Provide the [X, Y] coordinate of the cell's center where the given text is located.  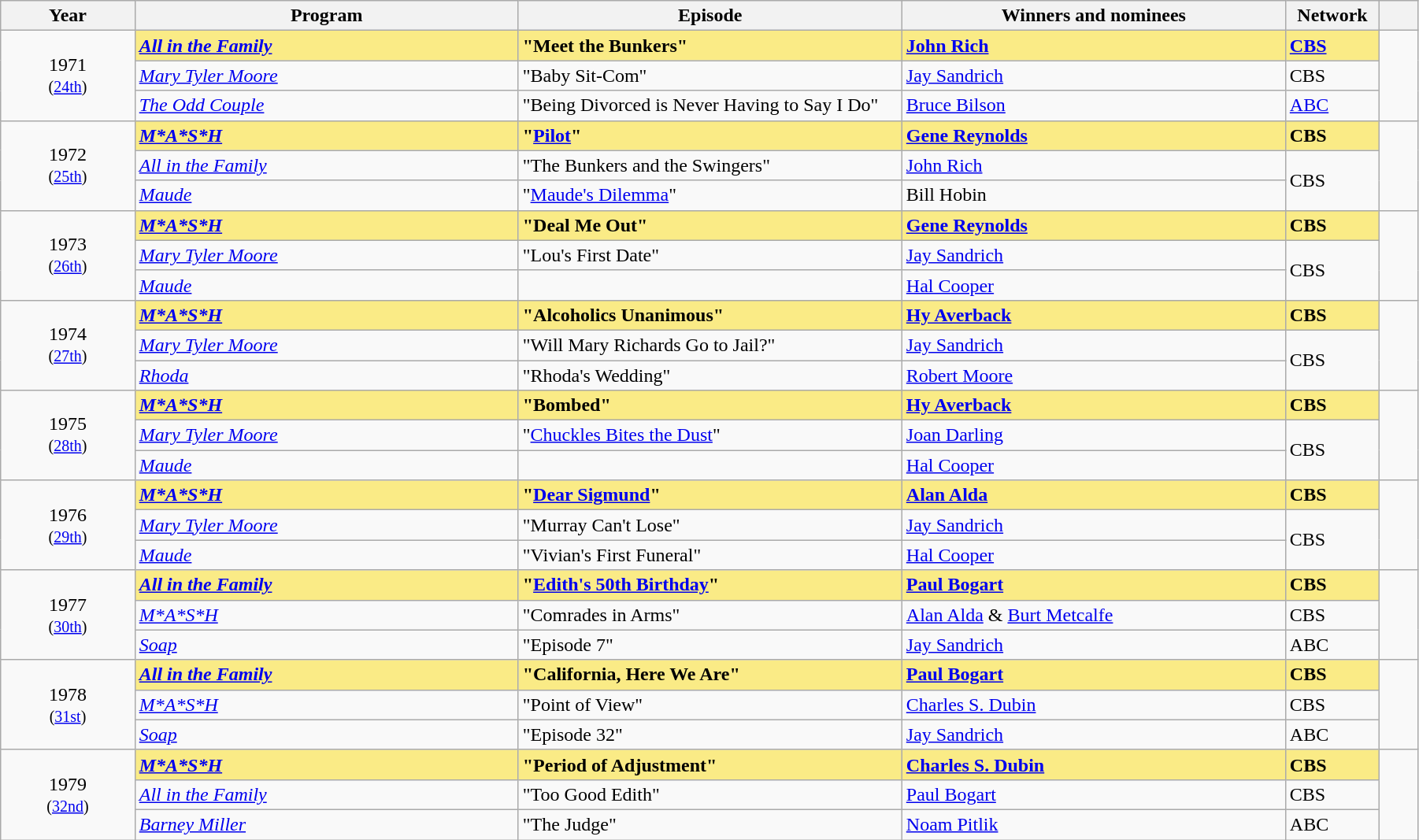
Bill Hobin [1093, 195]
"Period of Adjustment" [710, 764]
1975(28th) [68, 435]
"Maude's Dilemma" [710, 195]
Winners and nominees [1093, 16]
"Pilot" [710, 135]
Noam Pitlik [1093, 824]
Episode [710, 16]
"Chuckles Bites the Dust" [710, 435]
"Rhoda's Wedding" [710, 376]
"Too Good Edith" [710, 794]
"Edith's 50th Birthday" [710, 585]
1979(32nd) [68, 794]
"Baby Sit-Com" [710, 76]
1977(30th) [68, 615]
Rhoda [326, 376]
Year [68, 16]
"The Bunkers and the Swingers" [710, 165]
Program [326, 16]
"Deal Me Out" [710, 225]
1973(26th) [68, 255]
"California, Here We Are" [710, 675]
"Dear Sigmund" [710, 495]
"Alcoholics Unanimous" [710, 315]
"Meet the Bunkers" [710, 46]
1978(31st) [68, 705]
Joan Darling [1093, 435]
"Murray Can't Lose" [710, 525]
Bruce Bilson [1093, 105]
"Comrades in Arms" [710, 615]
Alan Alda & Burt Metcalfe [1093, 615]
Alan Alda [1093, 495]
"The Judge" [710, 824]
"Point of View" [710, 705]
"Bombed" [710, 405]
The Odd Couple [326, 105]
1974(27th) [68, 345]
"Being Divorced is Never Having to Say I Do" [710, 105]
Robert Moore [1093, 376]
"Vivian's First Funeral" [710, 555]
1976(29th) [68, 525]
1972(25th) [68, 165]
Barney Miller [326, 824]
"Will Mary Richards Go to Jail?" [710, 345]
"Episode 7" [710, 645]
Network [1332, 16]
"Lou's First Date" [710, 255]
1971(24th) [68, 76]
"Episode 32" [710, 735]
